Provide the [x, y] coordinate of the cell's center where the given text is located.  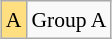
A [14, 20]
Group A [68, 20]
